Find where the given text appears and provide that cell's center as (x, y) coordinate. 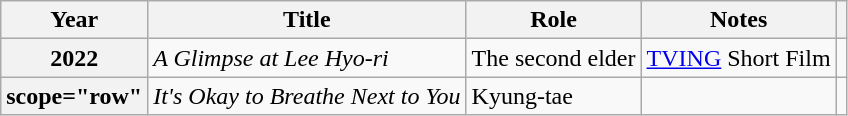
Notes (738, 20)
Year (74, 20)
2022 (74, 58)
scope="row" (74, 96)
Kyung-tae (554, 96)
It's Okay to Breathe Next to You (307, 96)
The second elder (554, 58)
TVING Short Film (738, 58)
Role (554, 20)
A Glimpse at Lee Hyo-ri (307, 58)
Title (307, 20)
